Identify which cell holds the provided text, then report its [x, y] central coordinate. 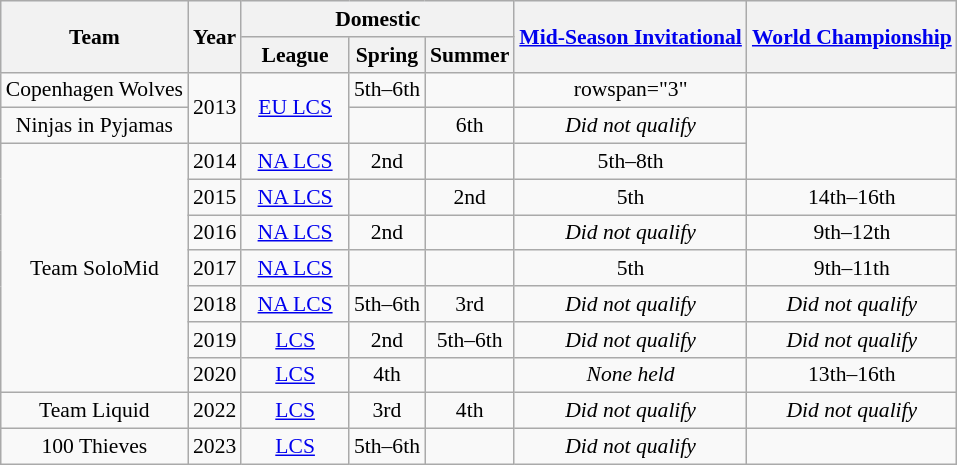
Team [94, 36]
None held [630, 375]
2018 [214, 304]
World Championship [852, 36]
2015 [214, 197]
9th–12th [852, 233]
13th–16th [852, 375]
2019 [214, 340]
2016 [214, 233]
Year [214, 36]
5th–8th [630, 162]
rowspan="3" [630, 90]
2022 [214, 411]
2014 [214, 162]
Ninjas in Pyjamas [94, 126]
Team SoloMid [94, 268]
Copenhagen Wolves [94, 90]
6th [470, 126]
EU LCS [295, 108]
League [295, 55]
Domestic [378, 19]
14th–16th [852, 197]
100 Thieves [94, 447]
Team Liquid [94, 411]
9th–11th [852, 269]
Spring [387, 55]
2020 [214, 375]
2013 [214, 108]
Mid-Season Invitational [630, 36]
Summer [470, 55]
2017 [214, 269]
2023 [214, 447]
